Output the (x, y) coordinate of the center of the cell containing the given text.  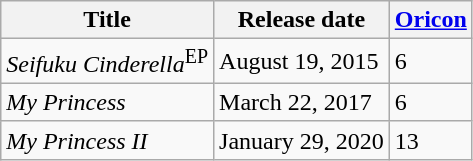
March 22, 2017 (302, 102)
Title (108, 20)
Seifuku CinderellaEP (108, 62)
January 29, 2020 (302, 140)
My Princess II (108, 140)
Release date (302, 20)
13 (430, 140)
August 19, 2015 (302, 62)
My Princess (108, 102)
Oricon (430, 20)
